Scan for the cell matching the given text and deliver its (x, y) coordinate at center. 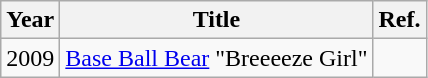
Base Ball Bear "Breeeeze Girl" (216, 58)
Year (30, 20)
Ref. (400, 20)
Title (216, 20)
2009 (30, 58)
